Detect which cell encompasses the target text, then output its (x, y) center coordinate. 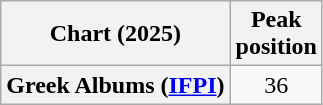
Greek Albums (IFPI) (116, 85)
Chart (2025) (116, 34)
Peakposition (276, 34)
36 (276, 85)
